Pinpoint the cell where the given text exists, returning its (x, y) midpoint coordinate. 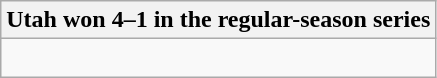
Utah won 4–1 in the regular-season series (218, 20)
